Scan for the cell matching the given text and deliver its (X, Y) coordinate at center. 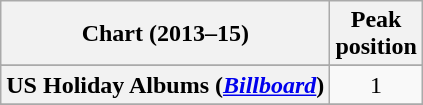
1 (376, 85)
Peakposition (376, 34)
Chart (2013–15) (166, 34)
US Holiday Albums (Billboard) (166, 85)
